Capture the cell that displays the provided text and extract its (x, y) central coordinate. 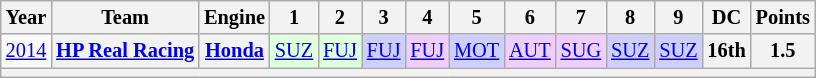
16th (726, 51)
2014 (26, 51)
5 (476, 17)
Honda (234, 51)
AUT (530, 51)
MOT (476, 51)
HP Real Racing (125, 51)
DC (726, 17)
3 (384, 17)
4 (427, 17)
2 (340, 17)
Year (26, 17)
Engine (234, 17)
1.5 (783, 51)
8 (630, 17)
7 (581, 17)
Points (783, 17)
1 (294, 17)
6 (530, 17)
SUG (581, 51)
Team (125, 17)
9 (678, 17)
